Find where the given text appears and provide that cell's center as [x, y] coordinate. 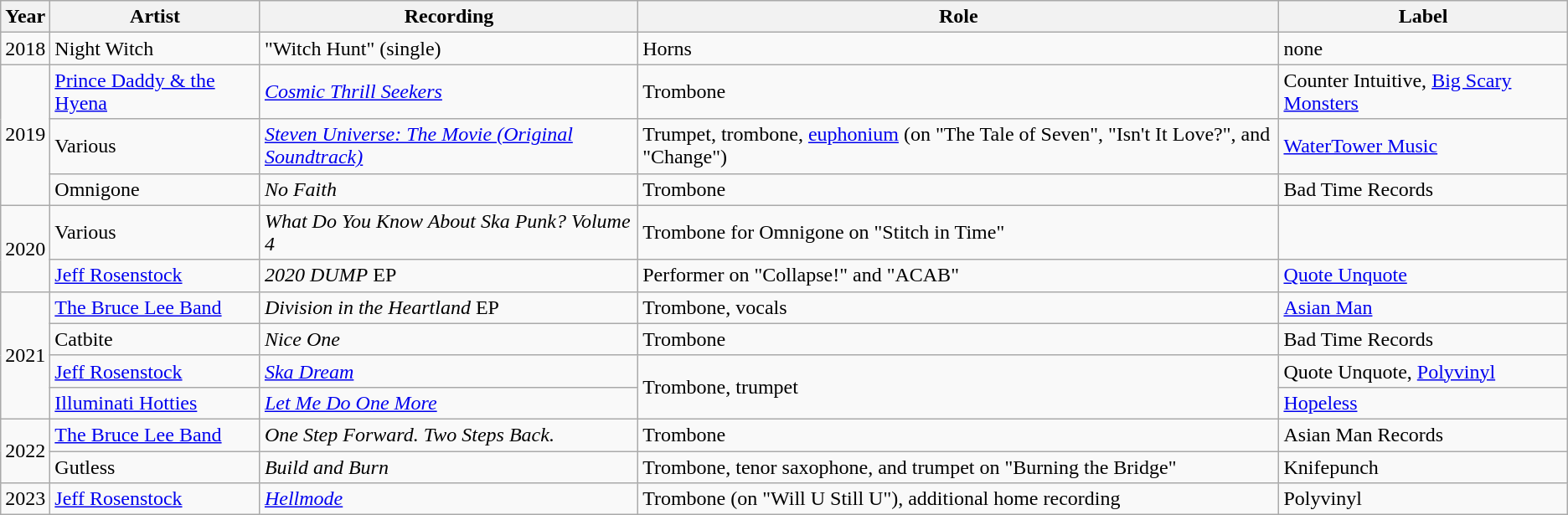
Night Witch [156, 49]
Trombone (on "Will U Still U"), additional home recording [958, 499]
Hellmode [449, 499]
Catbite [156, 339]
Trombone, tenor saxophone, and trumpet on "Burning the Bridge" [958, 466]
Build and Burn [449, 466]
2018 [25, 49]
One Step Forward. Two Steps Back. [449, 435]
Steven Universe: The Movie (Original Soundtrack) [449, 146]
Division in the Heartland EP [449, 307]
Asian Man [1423, 307]
Nice One [449, 339]
2022 [25, 451]
2020 [25, 248]
Artist [156, 17]
Year [25, 17]
Label [1423, 17]
What Do You Know About Ska Punk? Volume 4 [449, 233]
Trumpet, trombone, euphonium (on "The Tale of Seven", "Isn't It Love?", and "Change") [958, 146]
2023 [25, 499]
Hopeless [1423, 403]
Trombone, vocals [958, 307]
Omnigone [156, 189]
Counter Intuitive, Big Scary Monsters [1423, 92]
Knifepunch [1423, 466]
Performer on "Collapse!" and "ACAB" [958, 276]
2019 [25, 135]
WaterTower Music [1423, 146]
Let Me Do One More [449, 403]
Prince Daddy & the Hyena [156, 92]
Trombone for Omnigone on "Stitch in Time" [958, 233]
Quote Unquote, Polyvinyl [1423, 371]
2021 [25, 355]
Illuminati Hotties [156, 403]
Ska Dream [449, 371]
No Faith [449, 189]
Polyvinyl [1423, 499]
Quote Unquote [1423, 276]
none [1423, 49]
Trombone, trumpet [958, 387]
"Witch Hunt" (single) [449, 49]
2020 DUMP EP [449, 276]
Gutless [156, 466]
Recording [449, 17]
Cosmic Thrill Seekers [449, 92]
Role [958, 17]
Horns [958, 49]
Asian Man Records [1423, 435]
